From the cell containing the given text, extract its center point as [X, Y] coordinate. 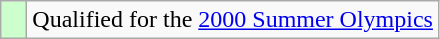
Qualified for the 2000 Summer Olympics [233, 20]
